Detect which cell encompasses the target text, then output its [X, Y] center coordinate. 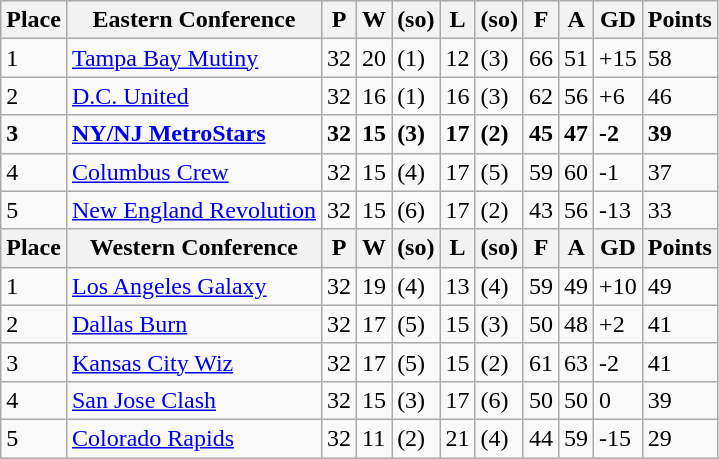
37 [680, 172]
Western Conference [194, 248]
Columbus Crew [194, 172]
San Jose Clash [194, 400]
58 [680, 58]
29 [680, 438]
+2 [618, 324]
Tampa Bay Mutiny [194, 58]
47 [576, 134]
-13 [618, 210]
+6 [618, 96]
33 [680, 210]
Colorado Rapids [194, 438]
-15 [618, 438]
48 [576, 324]
61 [540, 362]
Eastern Conference [194, 20]
11 [374, 438]
-1 [618, 172]
13 [458, 286]
60 [576, 172]
19 [374, 286]
Dallas Burn [194, 324]
63 [576, 362]
45 [540, 134]
New England Revolution [194, 210]
43 [540, 210]
21 [458, 438]
51 [576, 58]
NY/NJ MetroStars [194, 134]
46 [680, 96]
+10 [618, 286]
66 [540, 58]
12 [458, 58]
D.C. United [194, 96]
Kansas City Wiz [194, 362]
44 [540, 438]
20 [374, 58]
0 [618, 400]
+15 [618, 58]
Los Angeles Galaxy [194, 286]
62 [540, 96]
